Find where the given text appears and provide that cell's center as (X, Y) coordinate. 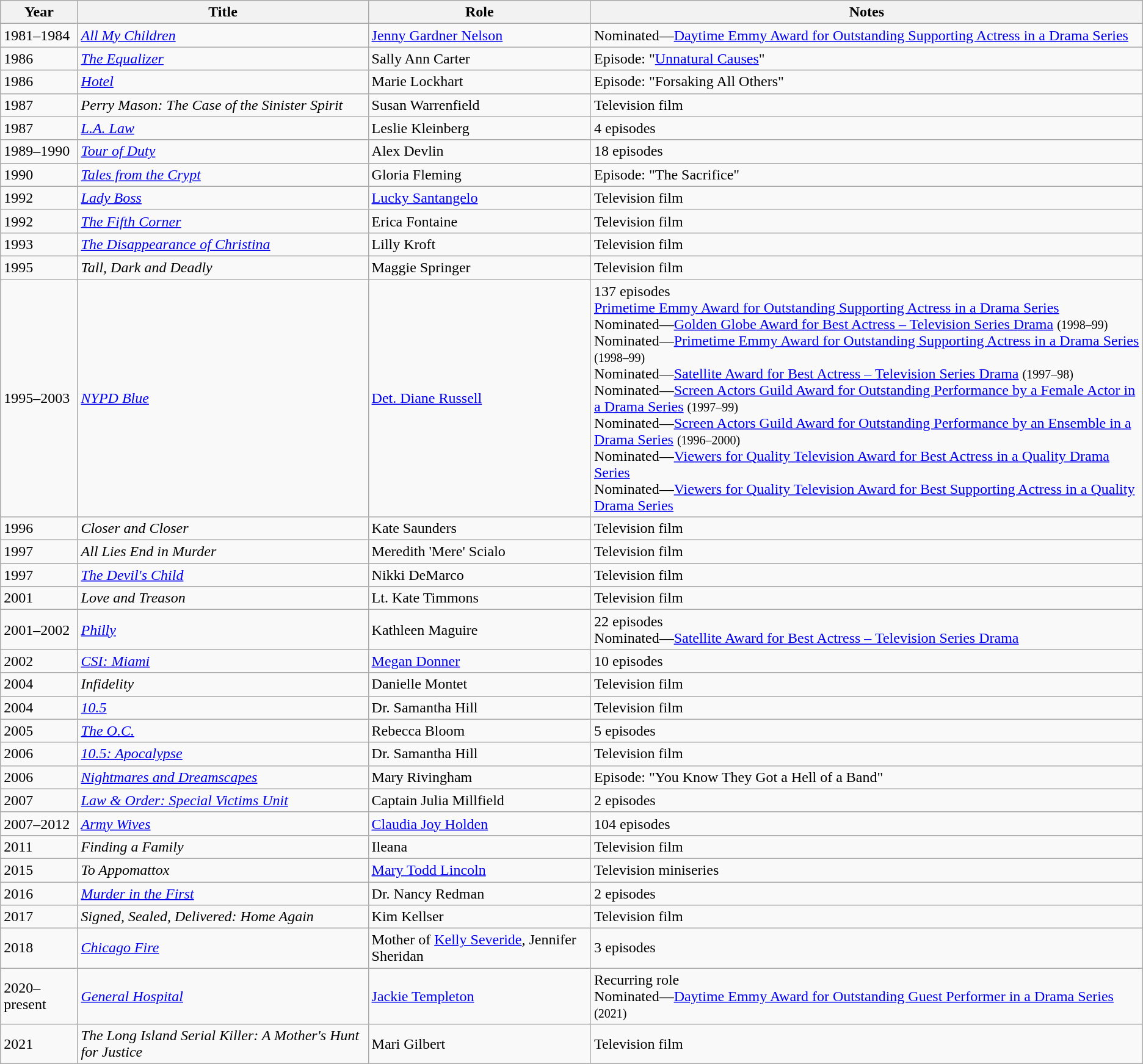
All Lies End in Murder (223, 552)
2002 (39, 661)
Perry Mason: The Case of the Sinister Spirit (223, 105)
Mary Todd Lincoln (479, 870)
Episode: "Unnatural Causes" (866, 59)
NYPD Blue (223, 398)
Claudia Joy Holden (479, 823)
2001 (39, 598)
Lucky Santangelo (479, 198)
Television miniseries (866, 870)
Closer and Closer (223, 529)
Lt. Kate Timmons (479, 598)
4 episodes (866, 128)
1981–1984 (39, 35)
Episode: "The Sacrifice" (866, 175)
Jackie Templeton (479, 996)
Kathleen Maguire (479, 630)
104 episodes (866, 823)
1996 (39, 529)
Marie Lockhart (479, 82)
5 episodes (866, 731)
Love and Treason (223, 598)
10.5 (223, 708)
Captain Julia Millfield (479, 800)
3 episodes (866, 949)
1990 (39, 175)
Lady Boss (223, 198)
10.5: Apocalypse (223, 754)
Meredith 'Mere' Scialo (479, 552)
Philly (223, 630)
Title (223, 12)
Nightmares and Dreamscapes (223, 777)
The Disappearance of Christina (223, 244)
Chicago Fire (223, 949)
Dr. Nancy Redman (479, 893)
2016 (39, 893)
Det. Diane Russell (479, 398)
2015 (39, 870)
Notes (866, 12)
Finding a Family (223, 847)
The Long Island Serial Killer: A Mother's Hunt for Justice (223, 1044)
2005 (39, 731)
Alex Devlin (479, 151)
Ileana (479, 847)
Tour of Duty (223, 151)
1993 (39, 244)
10 episodes (866, 661)
The O.C. (223, 731)
L.A. Law (223, 128)
Mari Gilbert (479, 1044)
Mary Rivingham (479, 777)
Kate Saunders (479, 529)
Susan Warrenfield (479, 105)
Erica Fontaine (479, 221)
2007 (39, 800)
The Devil's Child (223, 575)
2018 (39, 949)
Episode: "You Know They Got a Hell of a Band" (866, 777)
Year (39, 12)
The Equalizer (223, 59)
1995–2003 (39, 398)
Gloria Fleming (479, 175)
Murder in the First (223, 893)
Jenny Gardner Nelson (479, 35)
Signed, Sealed, Delivered: Home Again (223, 917)
Maggie Springer (479, 267)
Sally Ann Carter (479, 59)
Kim Kellser (479, 917)
Rebecca Bloom (479, 731)
Role (479, 12)
22 episodesNominated—Satellite Award for Best Actress – Television Series Drama (866, 630)
2020–present (39, 996)
Law & Order: Special Victims Unit (223, 800)
2011 (39, 847)
Nominated—Daytime Emmy Award for Outstanding Supporting Actress in a Drama Series (866, 35)
Hotel (223, 82)
Megan Donner (479, 661)
Leslie Kleinberg (479, 128)
Episode: "Forsaking All Others" (866, 82)
Tall, Dark and Deadly (223, 267)
Danielle Montet (479, 684)
The Fifth Corner (223, 221)
Nikki DeMarco (479, 575)
To Appomattox (223, 870)
Army Wives (223, 823)
Mother of Kelly Severide, Jennifer Sheridan (479, 949)
2021 (39, 1044)
CSI: Miami (223, 661)
All My Children (223, 35)
2017 (39, 917)
1995 (39, 267)
18 episodes (866, 151)
Infidelity (223, 684)
General Hospital (223, 996)
Tales from the Crypt (223, 175)
1989–1990 (39, 151)
Recurring roleNominated—Daytime Emmy Award for Outstanding Guest Performer in a Drama Series (2021) (866, 996)
Lilly Kroft (479, 244)
2001–2002 (39, 630)
2007–2012 (39, 823)
